Find where the given text appears and provide that cell's center as (x, y) coordinate. 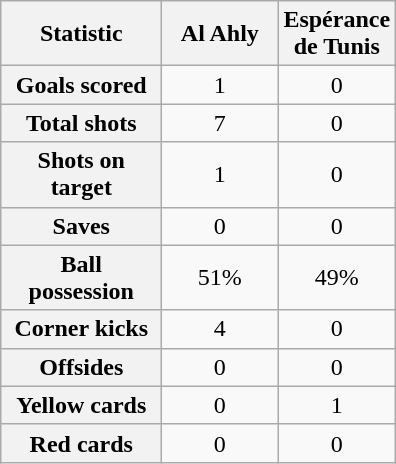
Shots on target (82, 174)
Red cards (82, 443)
Total shots (82, 123)
Statistic (82, 34)
7 (220, 123)
Offsides (82, 367)
4 (220, 329)
Corner kicks (82, 329)
Goals scored (82, 85)
49% (337, 278)
Al Ahly (220, 34)
51% (220, 278)
Yellow cards (82, 405)
Saves (82, 226)
Ball possession (82, 278)
Espérance de Tunis (337, 34)
